Find where the given text appears and provide that cell's center as [X, Y] coordinate. 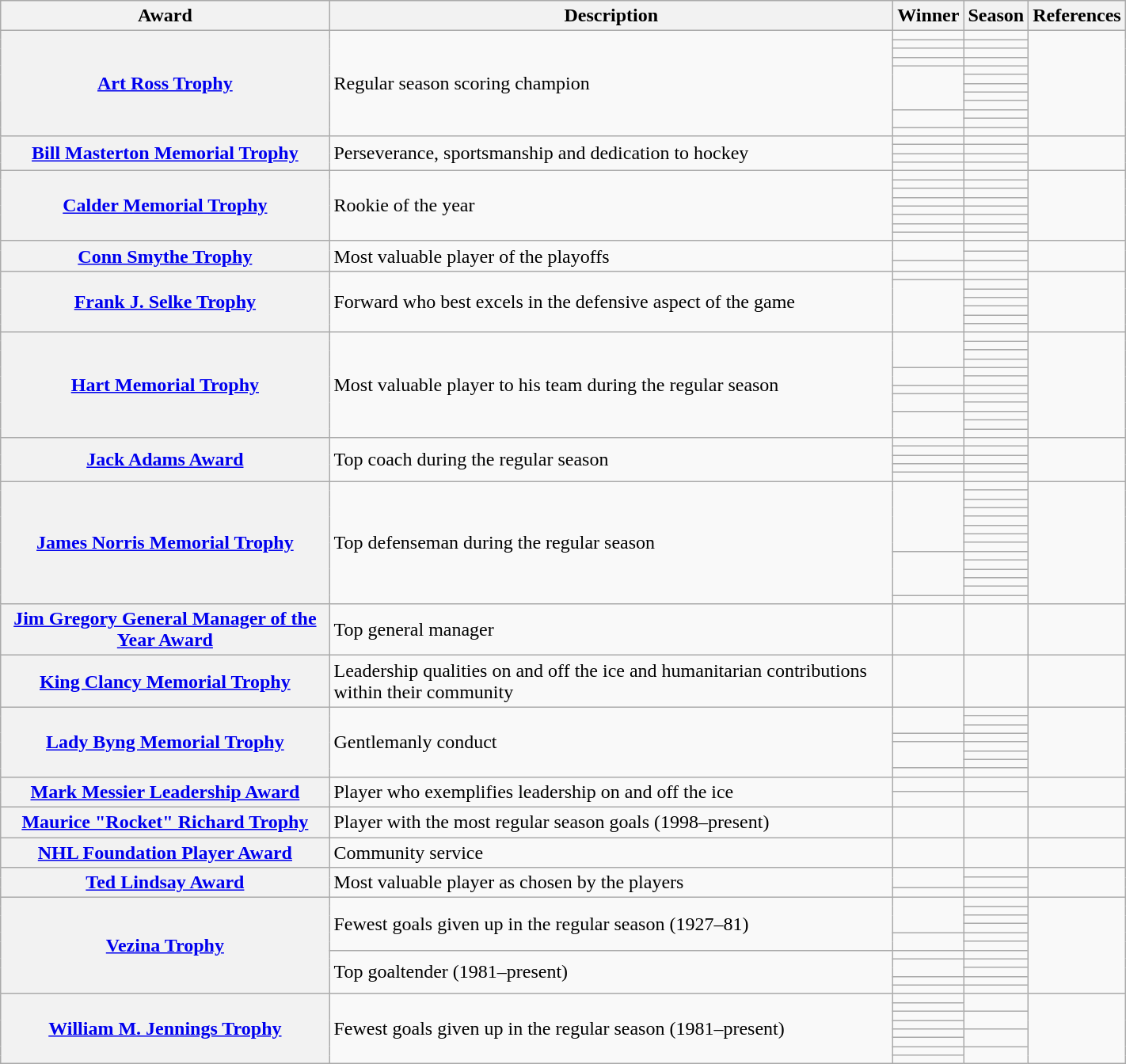
Regular season scoring champion [611, 84]
Top goaltender (1981–present) [611, 972]
Player who exemplifies leadership on and off the ice [611, 792]
Top defenseman during the regular season [611, 543]
References [1077, 16]
Mark Messier Leadership Award [165, 792]
Gentlemanly conduct [611, 742]
Perseverance, sportsmanship and dedication to hockey [611, 154]
Forward who best excels in the defensive aspect of the game [611, 301]
Frank J. Selke Trophy [165, 301]
William M. Jennings Trophy [165, 1028]
Award [165, 16]
Top general manager [611, 630]
Hart Memorial Trophy [165, 385]
Conn Smythe Trophy [165, 256]
Art Ross Trophy [165, 84]
Top coach during the regular season [611, 459]
Ted Lindsay Award [165, 883]
Vezina Trophy [165, 946]
Most valuable player to his team during the regular season [611, 385]
Lady Byng Memorial Trophy [165, 742]
Jack Adams Award [165, 459]
Leadership qualities on and off the ice and humanitarian contributions within their community [611, 681]
NHL Foundation Player Award [165, 853]
Fewest goals given up in the regular season (1981–present) [611, 1028]
Description [611, 16]
Community service [611, 853]
Rookie of the year [611, 206]
King Clancy Memorial Trophy [165, 681]
James Norris Memorial Trophy [165, 543]
Winner [928, 16]
Most valuable player as chosen by the players [611, 883]
Bill Masterton Memorial Trophy [165, 154]
Most valuable player of the playoffs [611, 256]
Fewest goals given up in the regular season (1927–81) [611, 924]
Maurice "Rocket" Richard Trophy [165, 822]
Jim Gregory General Manager of the Year Award [165, 630]
Player with the most regular season goals (1998–present) [611, 822]
Calder Memorial Trophy [165, 206]
Season [996, 16]
